Determine the [X, Y] coordinate at the center of the cell enclosing the given text.  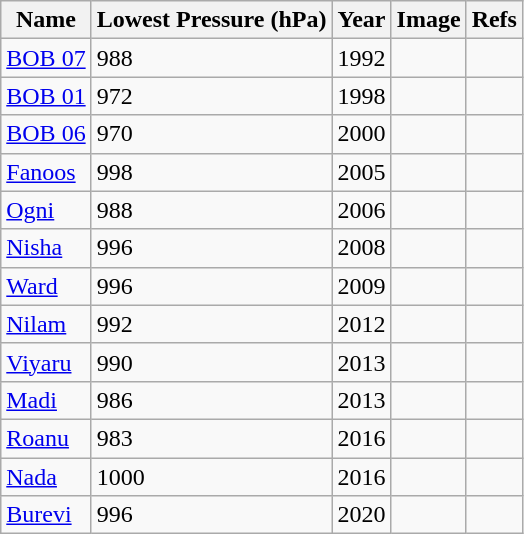
BOB 01 [46, 96]
Lowest Pressure (hPa) [212, 20]
Year [362, 20]
Ward [46, 286]
970 [212, 134]
Madi [46, 400]
BOB 06 [46, 134]
Image [428, 20]
BOB 07 [46, 58]
986 [212, 400]
1998 [362, 96]
990 [212, 362]
Refs [494, 20]
2009 [362, 286]
Viyaru [46, 362]
Roanu [46, 438]
2005 [362, 172]
1992 [362, 58]
2020 [362, 515]
983 [212, 438]
2008 [362, 248]
998 [212, 172]
Ogni [46, 210]
972 [212, 96]
Fanoos [46, 172]
Nada [46, 477]
1000 [212, 477]
2000 [362, 134]
Name [46, 20]
2012 [362, 324]
Nisha [46, 248]
2006 [362, 210]
992 [212, 324]
Nilam [46, 324]
Burevi [46, 515]
